Return (X, Y) of the center of cell containing provided text 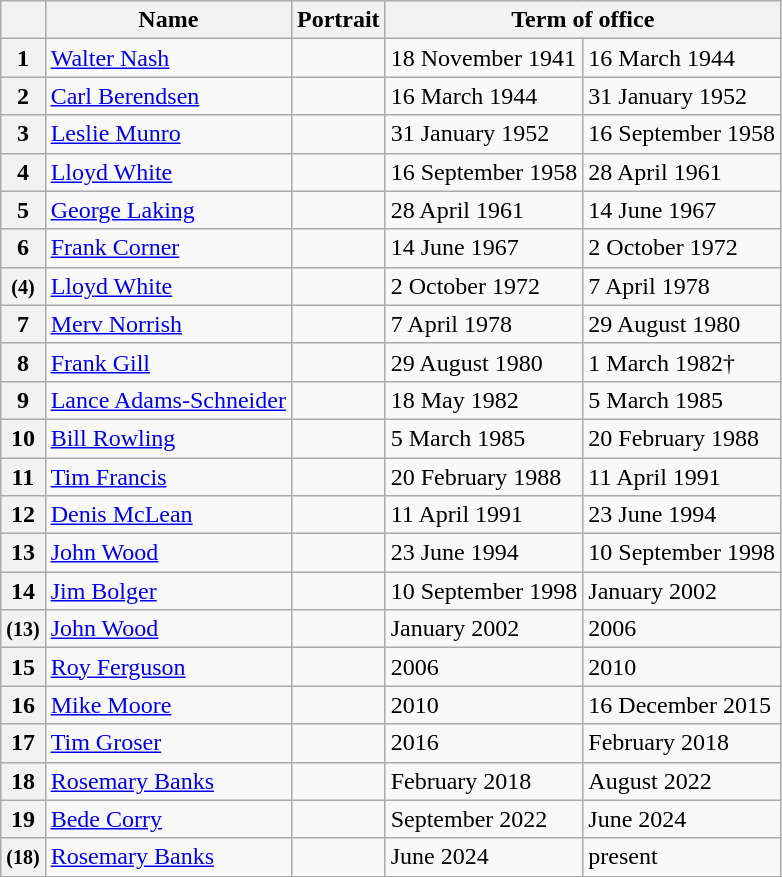
13 (23, 553)
18 November 1941 (484, 58)
Frank Corner (168, 248)
Mike Moore (168, 705)
1 (23, 58)
2016 (484, 743)
1 March 1982† (682, 362)
Frank Gill (168, 362)
7 (23, 324)
14 (23, 591)
10 (23, 438)
Tim Groser (168, 743)
Name (168, 20)
18 May 1982 (484, 400)
Term of office (582, 20)
Bill Rowling (168, 438)
8 (23, 362)
Carl Berendsen (168, 96)
Bede Corry (168, 819)
Portrait (338, 20)
August 2022 (682, 781)
12 (23, 515)
Walter Nash (168, 58)
Lance Adams-Schneider (168, 400)
(13) (23, 629)
George Laking (168, 210)
Jim Bolger (168, 591)
5 (23, 210)
present (682, 857)
9 (23, 400)
(4) (23, 286)
11 (23, 477)
3 (23, 134)
19 (23, 819)
Merv Norrish (168, 324)
18 (23, 781)
17 (23, 743)
4 (23, 172)
Tim Francis (168, 477)
Roy Ferguson (168, 667)
Denis McLean (168, 515)
2 (23, 96)
September 2022 (484, 819)
16 December 2015 (682, 705)
Leslie Munro (168, 134)
(18) (23, 857)
16 (23, 705)
15 (23, 667)
6 (23, 248)
